Identify which cell holds the provided text, then report its [X, Y] central coordinate. 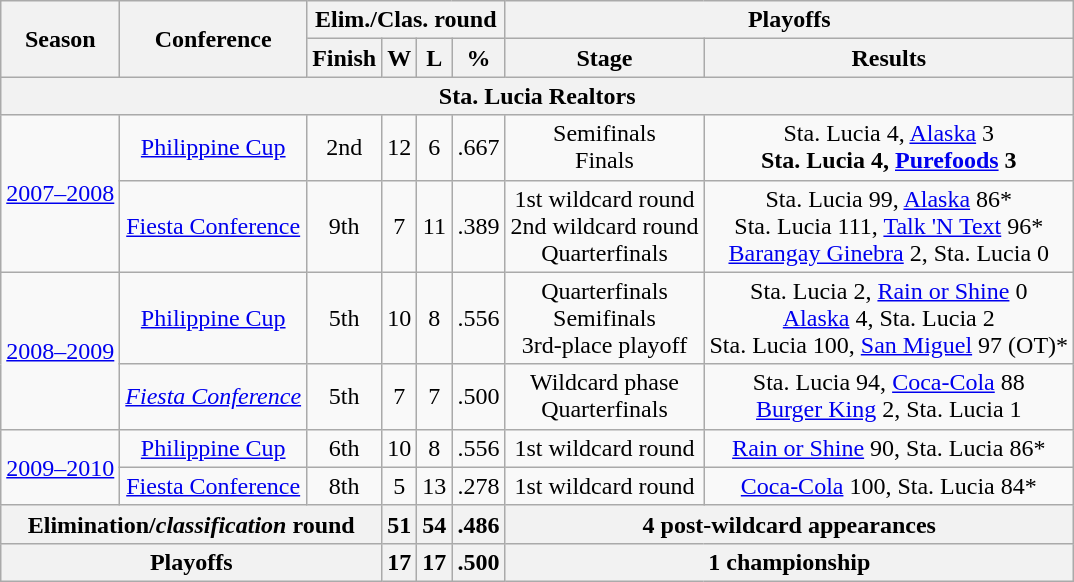
2007–2008 [60, 194]
9th [344, 226]
Conference [214, 39]
11 [434, 226]
Sta. Lucia 4, Alaska 3Sta. Lucia 4, Purefoods 3 [889, 148]
.278 [478, 486]
Finish [344, 58]
5 [400, 486]
13 [434, 486]
4 post-wildcard appearances [790, 524]
Rain or Shine 90, Sta. Lucia 86* [889, 448]
2nd [344, 148]
1 championship [790, 562]
Sta. Lucia 2, Rain or Shine 0 Alaska 4, Sta. Lucia 2 Sta. Lucia 100, San Miguel 97 (OT)* [889, 318]
L [434, 58]
Wildcard phaseQuarterfinals [604, 396]
Elim./Clas. round [406, 20]
Sta. Lucia 94, Coca-Cola 88Burger King 2, Sta. Lucia 1 [889, 396]
Elimination/classification round [192, 524]
.486 [478, 524]
Coca-Cola 100, Sta. Lucia 84* [889, 486]
Sta. Lucia Realtors [538, 96]
% [478, 58]
2009–2010 [60, 467]
12 [400, 148]
Sta. Lucia 99, Alaska 86*Sta. Lucia 111, Talk 'N Text 96*Barangay Ginebra 2, Sta. Lucia 0 [889, 226]
W [400, 58]
Stage [604, 58]
8th [344, 486]
.667 [478, 148]
2008–2009 [60, 350]
Results [889, 58]
QuarterfinalsSemifinals3rd-place playoff [604, 318]
6 [434, 148]
1st wildcard round2nd wildcard roundQuarterfinals [604, 226]
6th [344, 448]
54 [434, 524]
SemifinalsFinals [604, 148]
Season [60, 39]
51 [400, 524]
.389 [478, 226]
